Return the (X, Y) coordinate for the center point of the cell that contains the specified text.  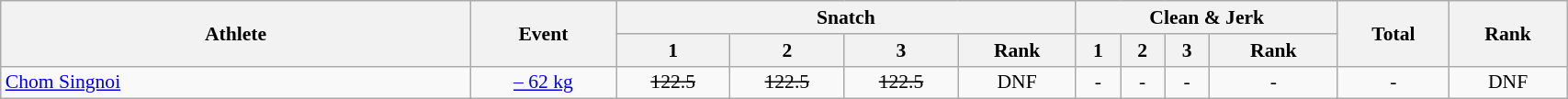
Snatch (847, 17)
Event (543, 33)
– 62 kg (543, 82)
Total (1393, 33)
Athlete (235, 33)
Clean & Jerk (1207, 17)
Chom Singnoi (235, 82)
